For the text-containing cell, return its midpoint in (x, y) coordinate format. 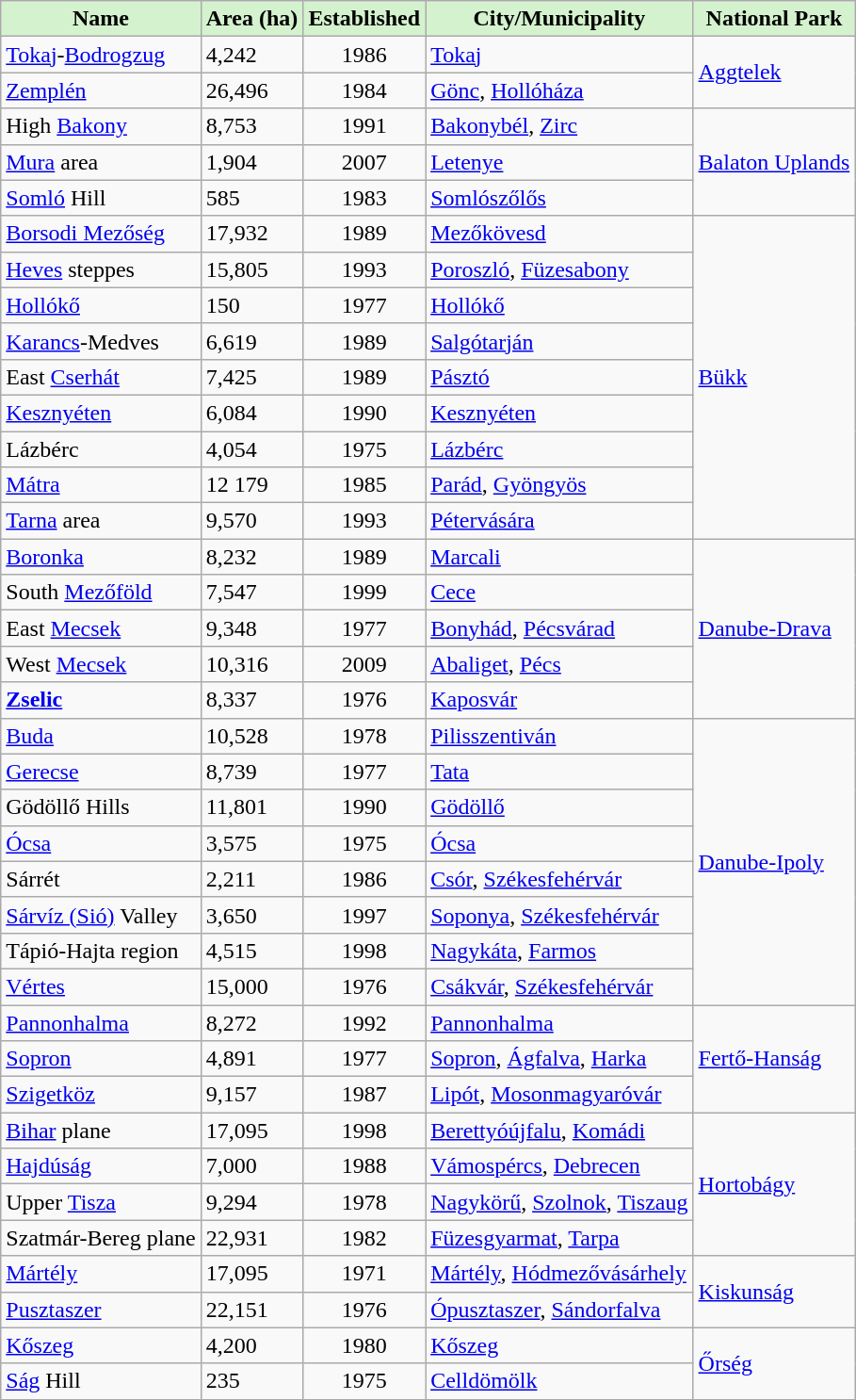
Csór, Székesfehérvár (559, 879)
8,739 (252, 772)
Mártély (101, 1274)
Tokaj (559, 55)
1991 (364, 126)
Fertő-Hanság (774, 1058)
Heves steppes (101, 269)
Zselic (101, 700)
Cece (559, 593)
Szatmár-Bereg plane (101, 1238)
Mátra (101, 485)
Gödöllő Hills (101, 807)
Hortobágy (774, 1184)
Őrség (774, 1363)
Kiskunság (774, 1292)
1971 (364, 1274)
Tata (559, 772)
10,528 (252, 736)
Letenye (559, 162)
Sárrét (101, 879)
26,496 (252, 90)
7,000 (252, 1166)
Pásztó (559, 377)
Pusztaszer (101, 1310)
1984 (364, 90)
9,157 (252, 1095)
Tarna area (101, 521)
585 (252, 198)
22,931 (252, 1238)
Danube-Ipoly (774, 861)
8,232 (252, 557)
Sopron (101, 1059)
Danube-Drava (774, 628)
12 179 (252, 485)
4,054 (252, 449)
Mártély, Hódmezővásárhely (559, 1274)
Salgótarján (559, 341)
1983 (364, 198)
Name (101, 19)
Mezőkövesd (559, 234)
4,515 (252, 951)
9,348 (252, 628)
15,805 (252, 269)
17,932 (252, 234)
Buda (101, 736)
Tokaj-Bodrogzug (101, 55)
Vértes (101, 986)
Hajdúság (101, 1166)
Marcali (559, 557)
Abaliget, Pécs (559, 664)
4,891 (252, 1059)
Csákvár, Székesfehérvár (559, 986)
8,753 (252, 126)
4,242 (252, 55)
Mura area (101, 162)
1997 (364, 915)
Berettyóújfalu, Komádi (559, 1131)
1982 (364, 1238)
Tápió-Hajta region (101, 951)
Area (ha) (252, 19)
Füzesgyarmat, Tarpa (559, 1238)
Borsodi Mezőség (101, 234)
Bakonybél, Zirc (559, 126)
Pétervására (559, 521)
1988 (364, 1166)
1999 (364, 593)
Karancs-Medves (101, 341)
Nagykörű, Szolnok, Tiszaug (559, 1202)
11,801 (252, 807)
1985 (364, 485)
National Park (774, 19)
East Cserhát (101, 377)
10,316 (252, 664)
3,650 (252, 915)
Poroszló, Füzesabony (559, 269)
Zemplén (101, 90)
Celldömölk (559, 1381)
Balaton Uplands (774, 162)
Soponya, Székesfehérvár (559, 915)
West Mecsek (101, 664)
Somlószőlős (559, 198)
1992 (364, 1022)
South Mezőföld (101, 593)
8,272 (252, 1022)
Parád, Gyöngyös (559, 485)
High Bakony (101, 126)
9,294 (252, 1202)
Established (364, 19)
7,547 (252, 593)
8,337 (252, 700)
Aggtelek (774, 73)
Bihar plane (101, 1131)
Nagykáta, Farmos (559, 951)
6,084 (252, 413)
Ság Hill (101, 1381)
Gerecse (101, 772)
Somló Hill (101, 198)
235 (252, 1381)
Szigetköz (101, 1095)
City/Municipality (559, 19)
Pilisszentiván (559, 736)
Gödöllő (559, 807)
Boronka (101, 557)
Ópusztaszer, Sándorfalva (559, 1310)
1987 (364, 1095)
1980 (364, 1345)
1,904 (252, 162)
Sárvíz (Sió) Valley (101, 915)
Bonyhád, Pécsvárad (559, 628)
7,425 (252, 377)
Bükk (774, 377)
Kaposvár (559, 700)
3,575 (252, 843)
Gönc, Hollóháza (559, 90)
East Mecsek (101, 628)
150 (252, 305)
22,151 (252, 1310)
15,000 (252, 986)
Lipót, Mosonmagyaróvár (559, 1095)
2007 (364, 162)
6,619 (252, 341)
9,570 (252, 521)
Sopron, Ágfalva, Harka (559, 1059)
4,200 (252, 1345)
Vámospércs, Debrecen (559, 1166)
Upper Tisza (101, 1202)
2009 (364, 664)
2,211 (252, 879)
